For the text-containing cell, return its midpoint in [X, Y] coordinate format. 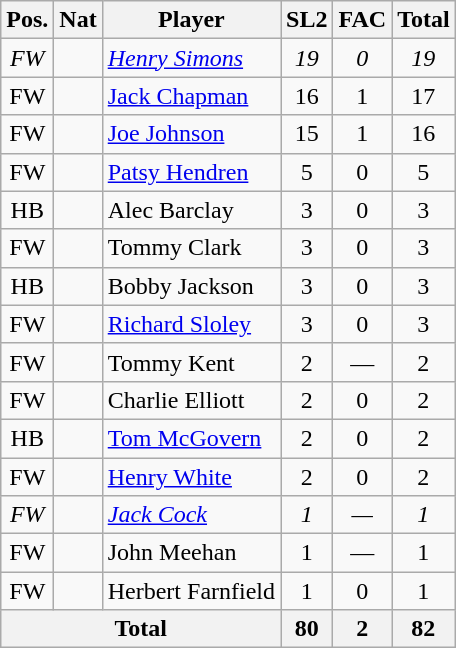
Jack Chapman [191, 96]
Henry Simons [191, 58]
82 [424, 629]
FAC [362, 20]
Herbert Farnfield [191, 591]
Bobby Jackson [191, 286]
80 [307, 629]
Jack Cock [191, 515]
Pos. [28, 20]
Nat [78, 20]
Tommy Kent [191, 362]
John Meehan [191, 553]
Tommy Clark [191, 248]
Tom McGovern [191, 438]
Richard Sloley [191, 324]
Joe Johnson [191, 134]
Player [191, 20]
Alec Barclay [191, 210]
Charlie Elliott [191, 400]
SL2 [307, 20]
17 [424, 96]
15 [307, 134]
Henry White [191, 477]
Patsy Hendren [191, 172]
